Find where the given text appears and provide that cell's center as (X, Y) coordinate. 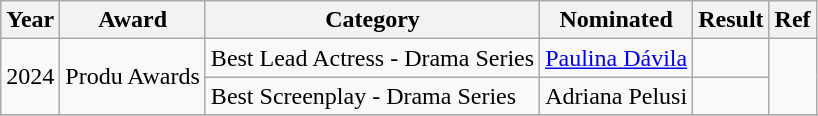
2024 (30, 77)
Nominated (616, 20)
Best Lead Actress - Drama Series (372, 58)
Adriana Pelusi (616, 96)
Paulina Dávila (616, 58)
Best Screenplay - Drama Series (372, 96)
Year (30, 20)
Category (372, 20)
Produ Awards (133, 77)
Ref (792, 20)
Award (133, 20)
Result (731, 20)
